Locate the cell with the specified text and output its [x, y] center coordinate. 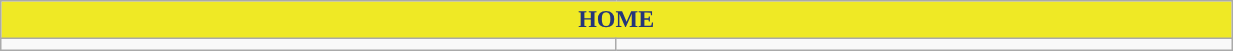
HOME [616, 20]
